Detect which cell encompasses the target text, then output its (x, y) center coordinate. 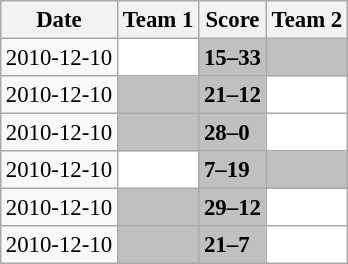
29–12 (233, 208)
21–7 (233, 245)
Team 1 (158, 20)
28–0 (233, 133)
15–33 (233, 57)
Date (58, 20)
Score (233, 20)
21–12 (233, 95)
Team 2 (306, 20)
7–19 (233, 170)
